Provide the (X, Y) coordinate of the cell's center where the given text is located.  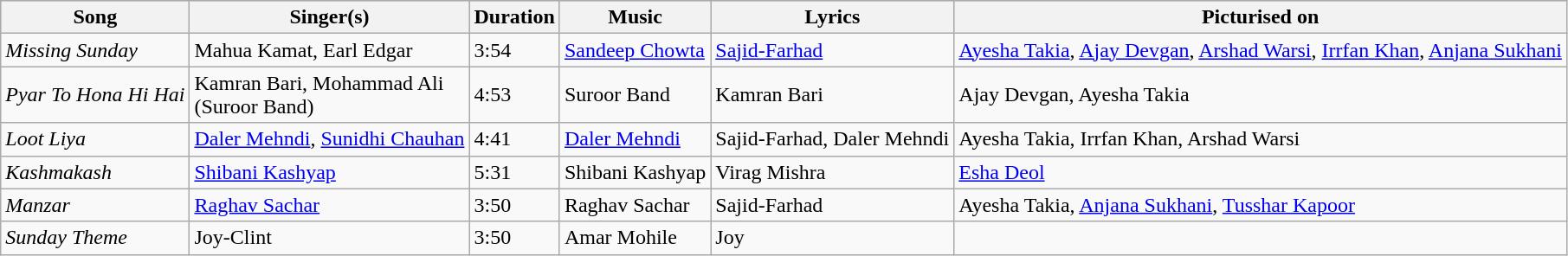
Kamran Bari, Mohammad Ali(Suroor Band) (329, 95)
Suroor Band (635, 95)
Duration (514, 17)
Ayesha Takia, Irrfan Khan, Arshad Warsi (1261, 139)
Sunday Theme (95, 238)
Daler Mehndi, Sunidhi Chauhan (329, 139)
Joy (833, 238)
4:53 (514, 95)
Kashmakash (95, 172)
Esha Deol (1261, 172)
Ayesha Takia, Anjana Sukhani, Tusshar Kapoor (1261, 205)
Daler Mehndi (635, 139)
Pyar To Hona Hi Hai (95, 95)
Lyrics (833, 17)
Song (95, 17)
Loot Liya (95, 139)
Amar Mohile (635, 238)
5:31 (514, 172)
Kamran Bari (833, 95)
Joy-Clint (329, 238)
3:54 (514, 50)
4:41 (514, 139)
Ajay Devgan, Ayesha Takia (1261, 95)
Manzar (95, 205)
Sandeep Chowta (635, 50)
Missing Sunday (95, 50)
Sajid-Farhad, Daler Mehndi (833, 139)
Virag Mishra (833, 172)
Singer(s) (329, 17)
Picturised on (1261, 17)
Ayesha Takia, Ajay Devgan, Arshad Warsi, Irrfan Khan, Anjana Sukhani (1261, 50)
Mahua Kamat, Earl Edgar (329, 50)
Music (635, 17)
